Identify which cell holds the provided text, then report its [X, Y] central coordinate. 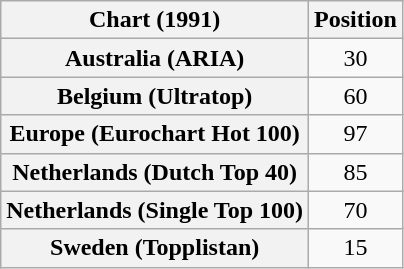
Chart (1991) [155, 20]
97 [356, 134]
Australia (ARIA) [155, 58]
Netherlands (Single Top 100) [155, 210]
Europe (Eurochart Hot 100) [155, 134]
30 [356, 58]
Sweden (Topplistan) [155, 248]
60 [356, 96]
Position [356, 20]
Netherlands (Dutch Top 40) [155, 172]
70 [356, 210]
Belgium (Ultratop) [155, 96]
85 [356, 172]
15 [356, 248]
